Pinpoint the cell where the given text exists, returning its [X, Y] midpoint coordinate. 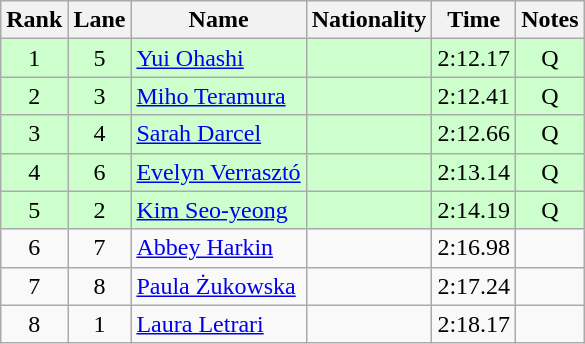
2:16.98 [474, 248]
Kim Seo-yeong [218, 210]
2:18.17 [474, 324]
Name [218, 20]
Evelyn Verrasztó [218, 172]
Notes [550, 20]
Rank [34, 20]
2:12.17 [474, 58]
Laura Letrari [218, 324]
Sarah Darcel [218, 134]
2:14.19 [474, 210]
Time [474, 20]
Lane [100, 20]
Miho Teramura [218, 96]
Yui Ohashi [218, 58]
2:12.66 [474, 134]
2:13.14 [474, 172]
2:12.41 [474, 96]
Nationality [369, 20]
Paula Żukowska [218, 286]
Abbey Harkin [218, 248]
2:17.24 [474, 286]
